Scan for the cell matching the given text and deliver its [x, y] coordinate at center. 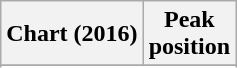
Chart (2016) [72, 34]
Peakposition [189, 34]
